Return (x, y) of the center of cell containing provided text 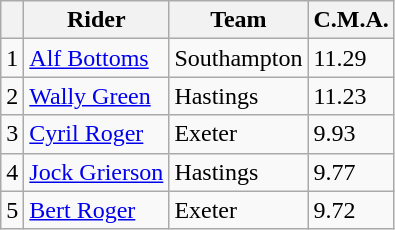
9.93 (351, 134)
Southampton (238, 58)
Team (238, 20)
Rider (96, 20)
1 (12, 58)
Jock Grierson (96, 172)
5 (12, 210)
9.72 (351, 210)
Wally Green (96, 96)
11.29 (351, 58)
Bert Roger (96, 210)
11.23 (351, 96)
Alf Bottoms (96, 58)
9.77 (351, 172)
3 (12, 134)
2 (12, 96)
4 (12, 172)
Cyril Roger (96, 134)
C.M.A. (351, 20)
